Determine the [X, Y] coordinate at the center of the cell enclosing the given text.  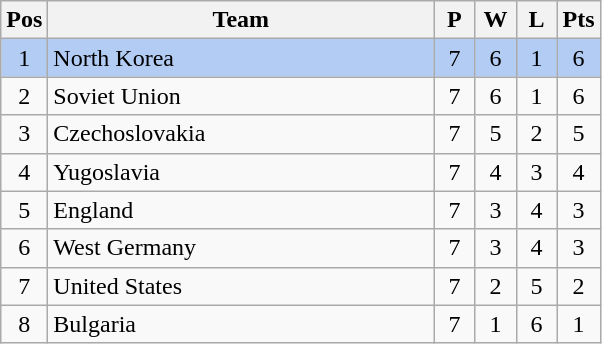
North Korea [241, 58]
P [454, 20]
Pos [24, 20]
Yugoslavia [241, 172]
Soviet Union [241, 96]
Czechoslovakia [241, 134]
England [241, 210]
Bulgaria [241, 324]
Team [241, 20]
W [496, 20]
8 [24, 324]
Pts [578, 20]
L [536, 20]
West Germany [241, 248]
United States [241, 286]
